Return the [X, Y] coordinate for the center point of the cell that contains the specified text.  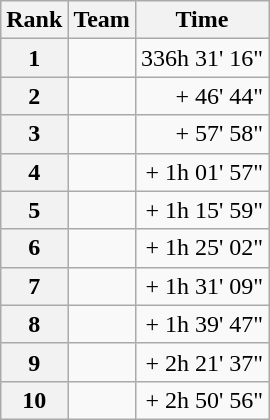
4 [34, 172]
10 [34, 400]
+ 2h 21' 37" [202, 362]
3 [34, 134]
1 [34, 58]
+ 2h 50' 56" [202, 400]
+ 1h 39' 47" [202, 324]
+ 1h 25' 02" [202, 248]
+ 1h 15' 59" [202, 210]
+ 1h 01' 57" [202, 172]
+ 57' 58" [202, 134]
+ 46' 44" [202, 96]
Time [202, 20]
9 [34, 362]
8 [34, 324]
5 [34, 210]
Rank [34, 20]
336h 31' 16" [202, 58]
7 [34, 286]
Team [102, 20]
2 [34, 96]
6 [34, 248]
+ 1h 31' 09" [202, 286]
